Capture the cell that displays the provided text and extract its [x, y] central coordinate. 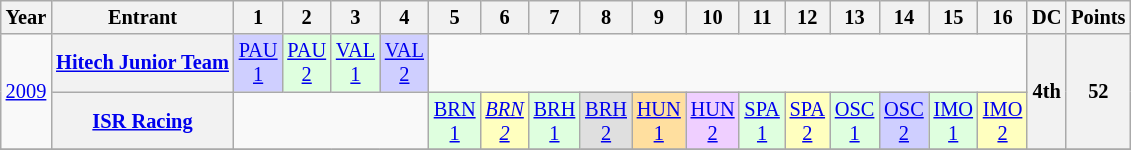
Points [1098, 17]
SPA1 [762, 121]
SPA2 [808, 121]
HUN2 [713, 121]
BRH1 [555, 121]
OSC1 [854, 121]
13 [854, 17]
3 [356, 17]
ISR Racing [142, 121]
IMO1 [954, 121]
OSC2 [904, 121]
15 [954, 17]
VAL2 [404, 63]
BRH2 [606, 121]
HUN1 [659, 121]
2009 [26, 92]
IMO2 [1002, 121]
Year [26, 17]
7 [555, 17]
6 [504, 17]
1 [258, 17]
5 [455, 17]
BRN1 [455, 121]
PAU2 [306, 63]
9 [659, 17]
DC [1046, 17]
16 [1002, 17]
8 [606, 17]
52 [1098, 92]
14 [904, 17]
4 [404, 17]
PAU1 [258, 63]
Hitech Junior Team [142, 63]
11 [762, 17]
2 [306, 17]
4th [1046, 92]
12 [808, 17]
BRN2 [504, 121]
10 [713, 17]
VAL1 [356, 63]
Entrant [142, 17]
